Scan for the cell matching the given text and deliver its [X, Y] coordinate at center. 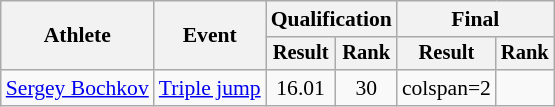
Event [210, 36]
Sergey Bochkov [78, 88]
Triple jump [210, 88]
30 [366, 88]
Athlete [78, 36]
Final [476, 19]
colspan=2 [446, 88]
16.01 [301, 88]
Qualification [332, 19]
